Extract the [x, y] coordinate from the center of the cell holding the provided text.  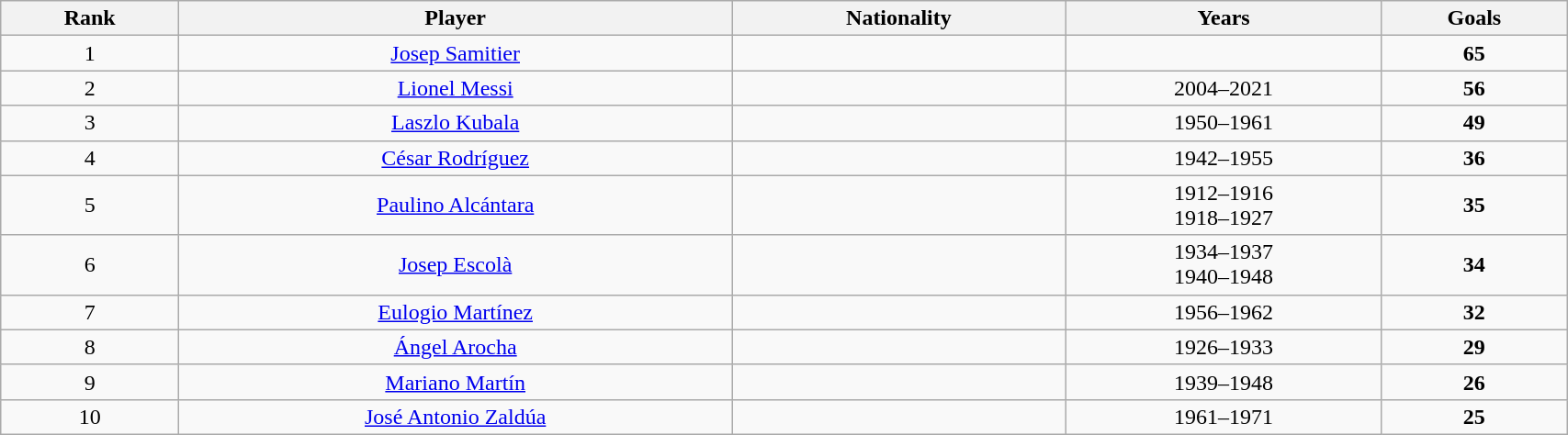
1956–1962 [1224, 312]
8 [90, 347]
Josep Escolà [456, 264]
1926–1933 [1224, 347]
Eulogio Martínez [456, 312]
1950–1961 [1224, 123]
3 [90, 123]
Paulino Alcántara [456, 206]
56 [1474, 88]
4 [90, 158]
Player [456, 18]
1942–1955 [1224, 158]
26 [1474, 382]
1961–1971 [1224, 417]
José Antonio Zaldúa [456, 417]
35 [1474, 206]
Ángel Arocha [456, 347]
Josep Samitier [456, 53]
29 [1474, 347]
6 [90, 264]
Nationality [898, 18]
25 [1474, 417]
7 [90, 312]
34 [1474, 264]
49 [1474, 123]
1934–19371940–1948 [1224, 264]
César Rodríguez [456, 158]
Rank [90, 18]
1912–19161918–1927 [1224, 206]
32 [1474, 312]
Years [1224, 18]
1 [90, 53]
10 [90, 417]
2 [90, 88]
Mariano Martín [456, 382]
Lionel Messi [456, 88]
9 [90, 382]
36 [1474, 158]
1939–1948 [1224, 382]
Goals [1474, 18]
65 [1474, 53]
2004–2021 [1224, 88]
5 [90, 206]
Laszlo Kubala [456, 123]
